Search for the cell housing the specified text and yield its (X, Y) center coordinate. 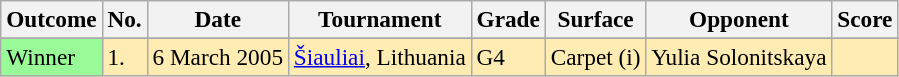
Carpet (i) (596, 57)
Opponent (739, 19)
Šiauliai, Lithuania (380, 57)
No. (124, 19)
Score (865, 19)
1. (124, 57)
Outcome (52, 19)
Yulia Solonitskaya (739, 57)
Date (218, 19)
Grade (508, 19)
Winner (52, 57)
Tournament (380, 19)
Surface (596, 19)
G4 (508, 57)
6 March 2005 (218, 57)
